Return [X, Y] of the center of cell containing provided text 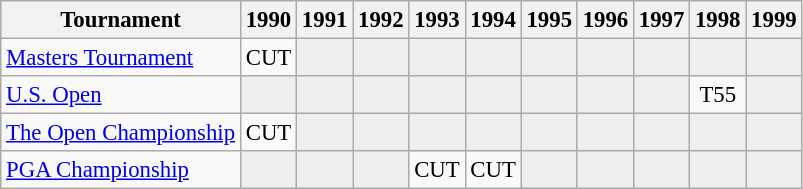
1994 [493, 20]
1999 [774, 20]
1997 [661, 20]
1992 [381, 20]
1998 [718, 20]
1990 [268, 20]
T55 [718, 95]
Tournament [121, 20]
1991 [325, 20]
1993 [437, 20]
1995 [549, 20]
Masters Tournament [121, 58]
U.S. Open [121, 95]
1996 [605, 20]
The Open Championship [121, 133]
PGA Championship [121, 170]
